Provide the [X, Y] coordinate of the cell's center where the given text is located.  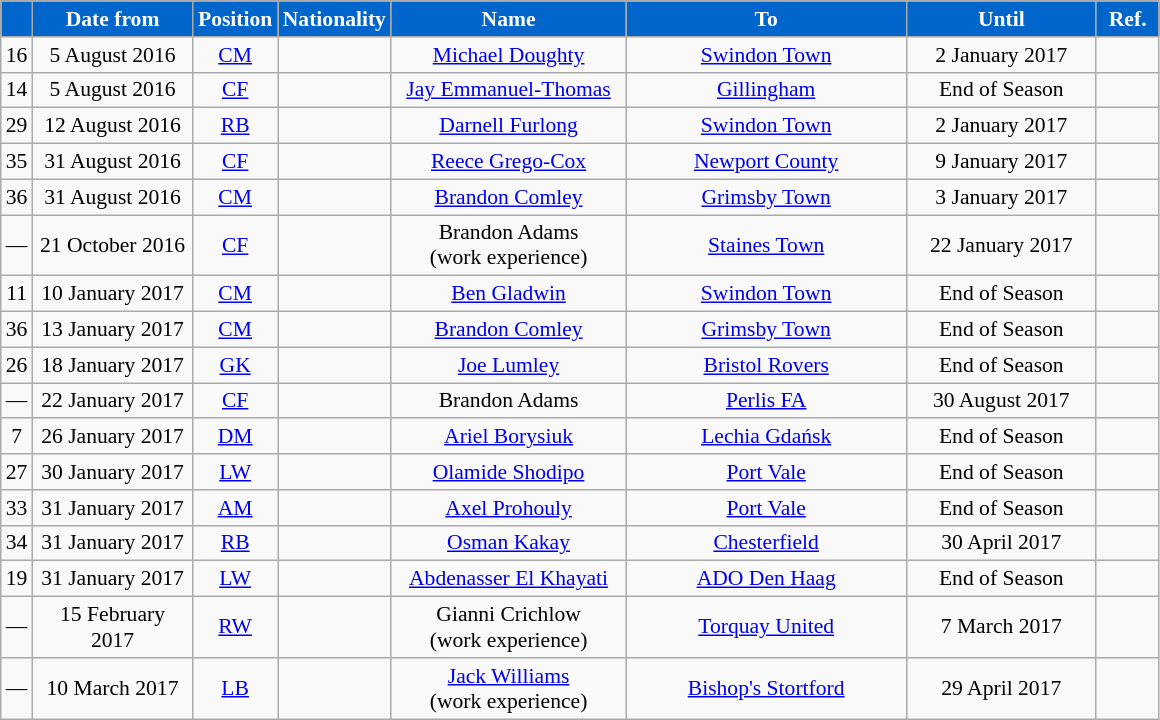
To [766, 19]
33 [17, 508]
29 April 2017 [1001, 688]
30 April 2017 [1001, 543]
13 January 2017 [112, 330]
Date from [112, 19]
29 [17, 126]
34 [17, 543]
12 August 2016 [112, 126]
16 [17, 55]
Name [508, 19]
Abdenasser El Khayati [508, 579]
Axel Prohouly [508, 508]
14 [17, 90]
15 February 2017 [112, 628]
Torquay United [766, 628]
35 [17, 162]
Perlis FA [766, 401]
Staines Town [766, 246]
11 [17, 294]
Ben Gladwin [508, 294]
Osman Kakay [508, 543]
Gianni Crichlow(work experience) [508, 628]
10 March 2017 [112, 688]
Bristol Rovers [766, 365]
AM [236, 508]
27 [17, 472]
Position [236, 19]
Until [1001, 19]
Lechia Gdańsk [766, 437]
ADO Den Haag [766, 579]
3 January 2017 [1001, 197]
DM [236, 437]
Olamide Shodipo [508, 472]
Darnell Furlong [508, 126]
Michael Doughty [508, 55]
Jay Emmanuel-Thomas [508, 90]
Bishop's Stortford [766, 688]
Newport County [766, 162]
26 [17, 365]
18 January 2017 [112, 365]
26 January 2017 [112, 437]
10 January 2017 [112, 294]
9 January 2017 [1001, 162]
19 [17, 579]
7 March 2017 [1001, 628]
RW [236, 628]
Nationality [334, 19]
LB [236, 688]
21 October 2016 [112, 246]
GK [236, 365]
Jack Williams(work experience) [508, 688]
Ref. [1128, 19]
Joe Lumley [508, 365]
Brandon Adams [508, 401]
30 January 2017 [112, 472]
7 [17, 437]
30 August 2017 [1001, 401]
Ariel Borysiuk [508, 437]
Chesterfield [766, 543]
Gillingham [766, 90]
Reece Grego-Cox [508, 162]
Brandon Adams(work experience) [508, 246]
